Locate the cell with the specified text and output its (x, y) center coordinate. 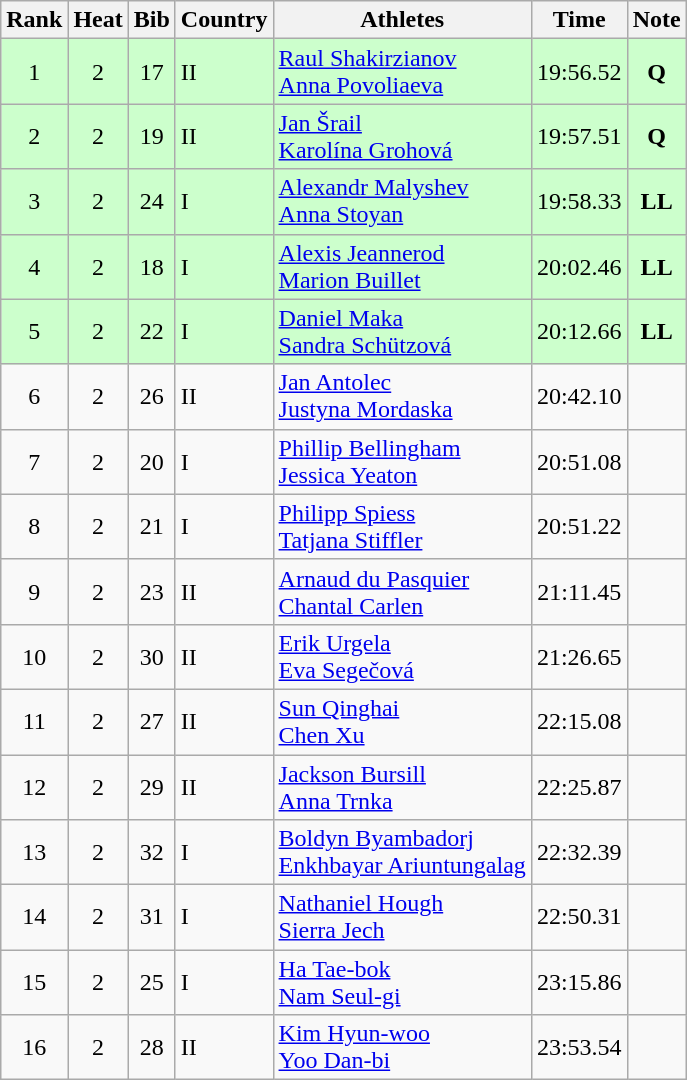
29 (152, 786)
30 (152, 656)
Jan AntolecJustyna Mordaska (402, 396)
7 (34, 462)
11 (34, 722)
Raul ShakirzianovAnna Povoliaeva (402, 72)
26 (152, 396)
Bib (152, 20)
14 (34, 918)
31 (152, 918)
20 (152, 462)
5 (34, 332)
15 (34, 982)
19:58.33 (579, 202)
Boldyn ByambadorjEnkhbayar Ariuntungalag (402, 852)
22:25.87 (579, 786)
Philipp SpiessTatjana Stiffler (402, 526)
8 (34, 526)
12 (34, 786)
22 (152, 332)
Alexandr MalyshevAnna Stoyan (402, 202)
Jan ŠrailKarolína Grohová (402, 136)
23:15.86 (579, 982)
22:15.08 (579, 722)
20:42.10 (579, 396)
Heat (98, 20)
17 (152, 72)
18 (152, 266)
20:51.22 (579, 526)
19 (152, 136)
Note (656, 20)
Alexis JeannerodMarion Buillet (402, 266)
19:56.52 (579, 72)
20:02.46 (579, 266)
19:57.51 (579, 136)
1 (34, 72)
28 (152, 1048)
13 (34, 852)
32 (152, 852)
6 (34, 396)
10 (34, 656)
Athletes (402, 20)
Country (224, 20)
21:26.65 (579, 656)
Phillip BellinghamJessica Yeaton (402, 462)
21:11.45 (579, 592)
Arnaud du PasquierChantal Carlen (402, 592)
24 (152, 202)
Daniel MakaSandra Schützová (402, 332)
25 (152, 982)
3 (34, 202)
23 (152, 592)
Rank (34, 20)
Jackson BursillAnna Trnka (402, 786)
23:53.54 (579, 1048)
Time (579, 20)
16 (34, 1048)
Sun QinghaiChen Xu (402, 722)
Erik UrgelaEva Segečová (402, 656)
Kim Hyun-wooYoo Dan-bi (402, 1048)
21 (152, 526)
22:32.39 (579, 852)
27 (152, 722)
20:51.08 (579, 462)
Nathaniel HoughSierra Jech (402, 918)
9 (34, 592)
Ha Tae-bokNam Seul-gi (402, 982)
4 (34, 266)
22:50.31 (579, 918)
20:12.66 (579, 332)
